Locate the cell with the specified text and output its [x, y] center coordinate. 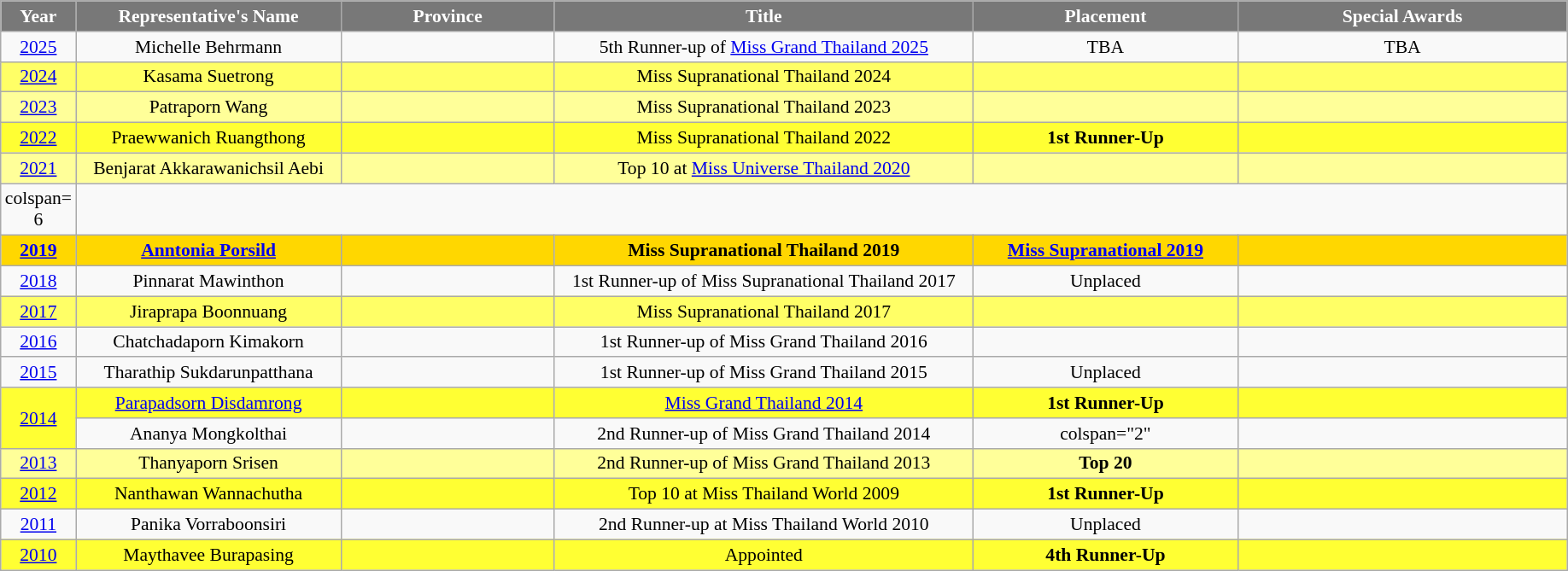
Pinnarat Mawinthon [208, 282]
Panika Vorraboonsiri [208, 525]
Parapadsorn Disdamrong [208, 403]
Nanthawan Wannachutha [208, 494]
Top 10 at Miss Universe Thailand 2020 [764, 168]
2016 [38, 342]
5th Runner-up of Miss Grand Thailand 2025 [764, 47]
Praewwanich Ruangthong [208, 138]
Miss Grand Thailand 2014 [764, 403]
Miss Supranational 2019 [1105, 251]
colspan= 6 [38, 210]
2018 [38, 282]
Maythavee Burapasing [208, 555]
1st Runner-up of Miss Grand Thailand 2016 [764, 342]
1st Runner-up of Miss Grand Thailand 2015 [764, 373]
2019 [38, 251]
1st Runner-up of Miss Supranational Thailand 2017 [764, 282]
2024 [38, 77]
Miss Supranational Thailand 2023 [764, 108]
Chatchadaporn Kimakorn [208, 342]
2nd Runner-up of Miss Grand Thailand 2013 [764, 463]
Kasama Suetrong [208, 77]
Miss Supranational Thailand 2022 [764, 138]
Jiraprapa Boonnuang [208, 312]
2nd Runner-up of Miss Grand Thailand 2014 [764, 434]
Benjarat Akkarawanichsil Aebi [208, 168]
Anntonia Porsild [208, 251]
Year [38, 16]
2012 [38, 494]
Representative's Name [208, 16]
Top 10 at Miss Thailand World 2009 [764, 494]
Placement [1105, 16]
2021 [38, 168]
Miss Supranational Thailand 2017 [764, 312]
2011 [38, 525]
Thanyaporn Srisen [208, 463]
2013 [38, 463]
Appointed [764, 555]
2015 [38, 373]
Tharathip Sukdarunpatthana [208, 373]
colspan="2" [1105, 434]
Patraporn Wang [208, 108]
2010 [38, 555]
4th Runner-Up [1105, 555]
Top 20 [1105, 463]
2014 [38, 418]
2022 [38, 138]
Title [764, 16]
Ananya Mongkolthai [208, 434]
Miss Supranational Thailand 2024 [764, 77]
Michelle Behrmann [208, 47]
Miss Supranational Thailand 2019 [764, 251]
Special Awards [1402, 16]
2025 [38, 47]
2nd Runner-up at Miss Thailand World 2010 [764, 525]
2017 [38, 312]
2023 [38, 108]
Province [448, 16]
